From the cell containing the given text, extract its center point as [x, y] coordinate. 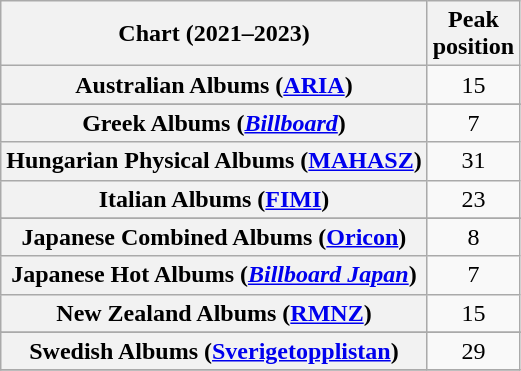
Japanese Combined Albums (Oricon) [214, 237]
31 [473, 161]
Australian Albums (ARIA) [214, 85]
Greek Albums (Billboard) [214, 123]
Chart (2021–2023) [214, 34]
Japanese Hot Albums (Billboard Japan) [214, 275]
Peakposition [473, 34]
New Zealand Albums (RMNZ) [214, 313]
Swedish Albums (Sverigetopplistan) [214, 351]
29 [473, 351]
8 [473, 237]
Italian Albums (FIMI) [214, 199]
23 [473, 199]
Hungarian Physical Albums (MAHASZ) [214, 161]
